From the cell containing the given text, extract its center point as [X, Y] coordinate. 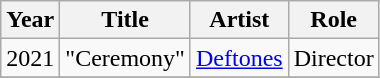
Director [334, 58]
2021 [30, 58]
Year [30, 20]
Role [334, 20]
Title [126, 20]
Artist [239, 20]
Deftones [239, 58]
"Ceremony" [126, 58]
